Search for the cell housing the specified text and yield its (X, Y) center coordinate. 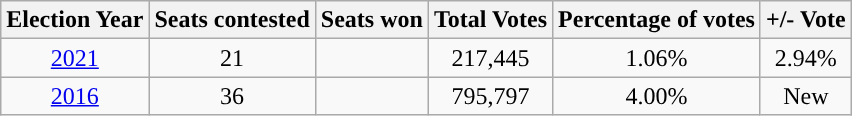
4.00% (657, 96)
Seats contested (232, 20)
21 (232, 58)
2021 (75, 58)
217,445 (490, 58)
2.94% (806, 58)
Percentage of votes (657, 20)
Total Votes (490, 20)
2016 (75, 96)
Seats won (372, 20)
New (806, 96)
1.06% (657, 58)
Election Year (75, 20)
795,797 (490, 96)
36 (232, 96)
+/- Vote (806, 20)
